Search for the cell housing the specified text and yield its (x, y) center coordinate. 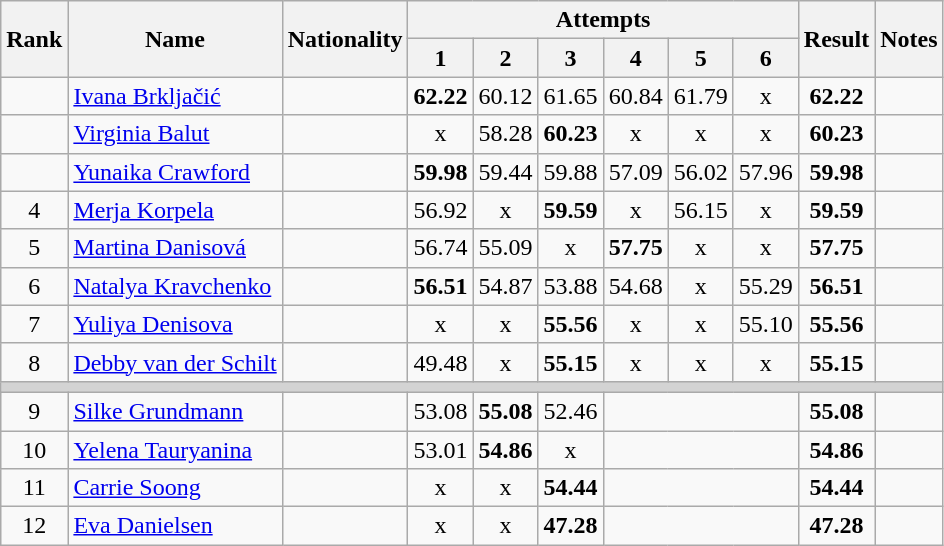
56.74 (440, 248)
Rank (34, 39)
Eva Danielsen (175, 526)
61.79 (700, 96)
1 (440, 58)
Name (175, 39)
Yelena Tauryanina (175, 449)
Debby van der Schilt (175, 362)
Natalya Kravchenko (175, 286)
11 (34, 488)
Silke Grundmann (175, 411)
Nationality (345, 39)
Result (836, 39)
Virginia Balut (175, 134)
Ivana Brkljačić (175, 96)
57.09 (636, 172)
59.88 (570, 172)
12 (34, 526)
3 (570, 58)
Yunaika Crawford (175, 172)
55.09 (506, 248)
Attempts (603, 20)
56.15 (700, 210)
Carrie Soong (175, 488)
Martina Danisová (175, 248)
53.88 (570, 286)
Notes (909, 39)
Merja Korpela (175, 210)
53.01 (440, 449)
61.65 (570, 96)
9 (34, 411)
53.08 (440, 411)
57.96 (766, 172)
58.28 (506, 134)
10 (34, 449)
2 (506, 58)
56.92 (440, 210)
Yuliya Denisova (175, 324)
55.10 (766, 324)
60.84 (636, 96)
60.12 (506, 96)
59.44 (506, 172)
7 (34, 324)
54.87 (506, 286)
49.48 (440, 362)
8 (34, 362)
55.29 (766, 286)
56.02 (700, 172)
52.46 (570, 411)
54.68 (636, 286)
